Identify which cell holds the provided text, then report its (x, y) central coordinate. 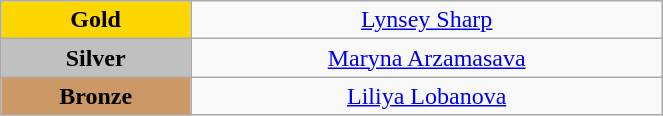
Lynsey Sharp (426, 20)
Liliya Lobanova (426, 96)
Silver (96, 58)
Gold (96, 20)
Bronze (96, 96)
Maryna Arzamasava (426, 58)
